Return the [X, Y] coordinate for the center point of the cell that contains the specified text.  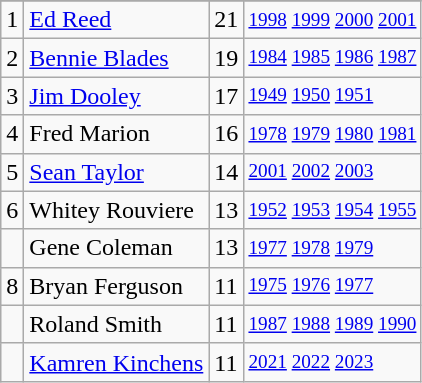
16 [226, 134]
1978 1979 1980 1981 [332, 134]
Jim Dooley [116, 96]
3 [12, 96]
8 [12, 286]
Sean Taylor [116, 172]
Bennie Blades [116, 58]
2021 2022 2023 [332, 362]
1975 1976 1977 [332, 286]
5 [12, 172]
1987 1988 1989 1990 [332, 324]
17 [226, 96]
1949 1950 1951 [332, 96]
1 [12, 20]
2001 2002 2003 [332, 172]
4 [12, 134]
14 [226, 172]
Whitey Rouviere [116, 210]
Roland Smith [116, 324]
Ed Reed [116, 20]
6 [12, 210]
Bryan Ferguson [116, 286]
Fred Marion [116, 134]
1984 1985 1986 1987 [332, 58]
Gene Coleman [116, 248]
1952 1953 1954 1955 [332, 210]
21 [226, 20]
1977 1978 1979 [332, 248]
19 [226, 58]
1998 1999 2000 2001 [332, 20]
Kamren Kinchens [116, 362]
2 [12, 58]
